Search for the cell housing the specified text and yield its [X, Y] center coordinate. 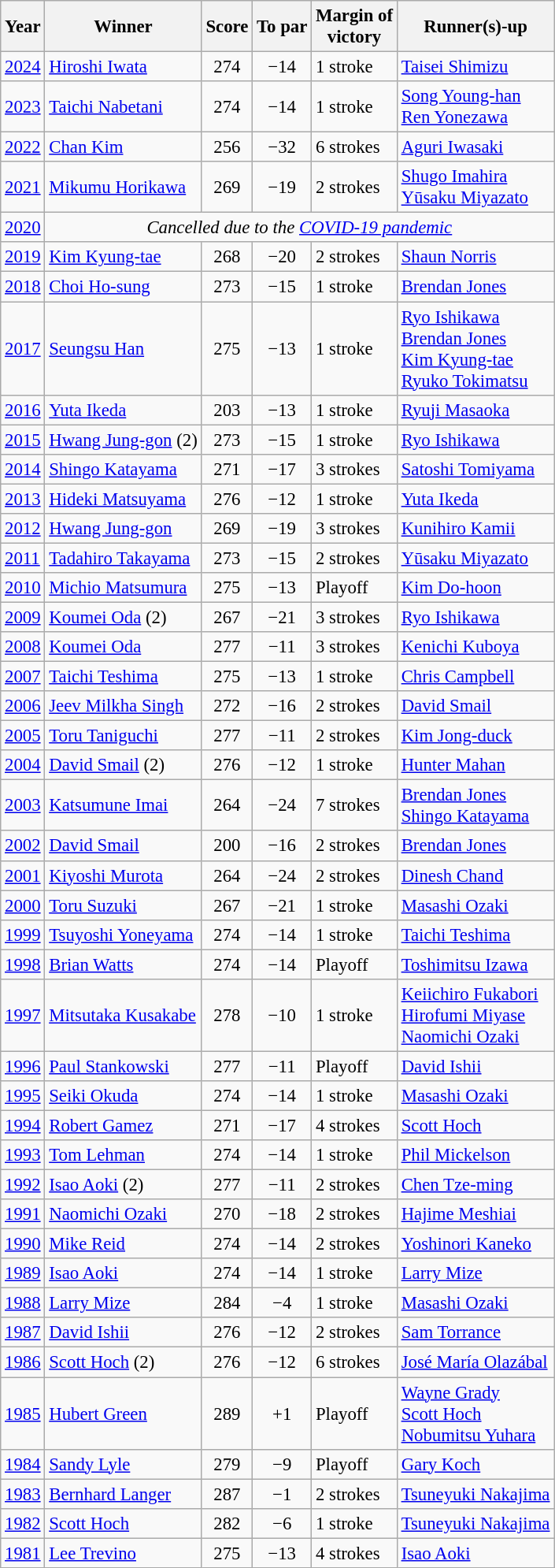
Tsuyoshi Yoneyama [123, 934]
2023 [23, 107]
2000 [23, 905]
Paul Stankowski [123, 1066]
Hiroshi Iwata [123, 67]
Satoshi Tomiyama [475, 469]
Wayne Grady Scott Hoch Nobumitsu Yuhara [475, 1414]
1998 [23, 964]
2001 [23, 875]
1982 [23, 1523]
−1 [282, 1494]
Toru Taniguchi [123, 736]
Katsumune Imai [123, 805]
282 [227, 1523]
Seiki Okuda [123, 1096]
−18 [282, 1214]
Brian Watts [123, 964]
Naomichi Ozaki [123, 1214]
Shingo Katayama [123, 469]
Ryuji Masaoka [475, 410]
Koumei Oda (2) [123, 617]
Hajime Meshiai [475, 1214]
Isao Aoki (2) [123, 1185]
Chris Campbell [475, 677]
Kim Jong-duck [475, 736]
1981 [23, 1553]
Koumei Oda [123, 647]
Kim Do-hoon [475, 588]
Hwang Jung-gon [123, 529]
1983 [23, 1494]
Hubert Green [123, 1414]
1986 [23, 1362]
Ryo Ishikawa Brendan Jones Kim Kyung-tae Ryuko Tokimatsu [475, 348]
Bernhard Langer [123, 1494]
2016 [23, 410]
Choi Ho-sung [123, 287]
284 [227, 1303]
2005 [23, 736]
1984 [23, 1464]
1990 [23, 1244]
2013 [23, 499]
2014 [23, 469]
−10 [282, 1016]
Phil Mickelson [475, 1155]
Taisei Shimizu [475, 67]
1997 [23, 1016]
Michio Matsumura [123, 588]
Toru Suzuki [123, 905]
Seungsu Han [123, 348]
Mitsutaka Kusakabe [123, 1016]
203 [227, 410]
2004 [23, 765]
Shugo Imahira Yūsaku Miyazato [475, 188]
2007 [23, 677]
Hideki Matsuyama [123, 499]
Scott Hoch (2) [123, 1362]
Mikumu Horikawa [123, 188]
Cancelled due to the COVID-19 pandemic [299, 228]
−20 [282, 258]
Aguri Iwasaki [475, 147]
Year [23, 27]
Margin ofvictory [354, 27]
7 strokes [354, 805]
Chen Tze-ming [475, 1185]
Tadahiro Takayama [123, 558]
Gary Koch [475, 1464]
Winner [123, 27]
Kim Kyung-tae [123, 258]
Lee Trevino [123, 1553]
289 [227, 1414]
+1 [282, 1414]
256 [227, 147]
2011 [23, 558]
Kenichi Kuboya [475, 647]
287 [227, 1494]
279 [227, 1464]
2017 [23, 348]
1992 [23, 1185]
−4 [282, 1303]
1995 [23, 1096]
Yūsaku Miyazato [475, 558]
Runner(s)-up [475, 27]
2019 [23, 258]
−6 [282, 1523]
Kunihiro Kamii [475, 529]
1985 [23, 1414]
Hunter Mahan [475, 765]
−9 [282, 1464]
2010 [23, 588]
2021 [23, 188]
1988 [23, 1303]
Taichi Nabetani [123, 107]
Kiyoshi Murota [123, 875]
1993 [23, 1155]
2008 [23, 647]
Score [227, 27]
1999 [23, 934]
2006 [23, 706]
Brendan Jones Shingo Katayama [475, 805]
2018 [23, 287]
Sandy Lyle [123, 1464]
1991 [23, 1214]
To par [282, 27]
1987 [23, 1332]
−32 [282, 147]
1994 [23, 1125]
2003 [23, 805]
Yoshinori Kaneko [475, 1244]
200 [227, 846]
Tom Lehman [123, 1155]
Chan Kim [123, 147]
278 [227, 1016]
José María Olazábal [475, 1362]
Hwang Jung-gon (2) [123, 440]
2022 [23, 147]
2012 [23, 529]
Toshimitsu Izawa [475, 964]
2024 [23, 67]
Dinesh Chand [475, 875]
2002 [23, 846]
Jeev Milkha Singh [123, 706]
1989 [23, 1273]
Shaun Norris [475, 258]
Song Young-han Ren Yonezawa [475, 107]
272 [227, 706]
2020 [23, 228]
2015 [23, 440]
Mike Reid [123, 1244]
David Smail (2) [123, 765]
Keiichiro Fukabori Hirofumi Miyase Naomichi Ozaki [475, 1016]
270 [227, 1214]
268 [227, 258]
2009 [23, 617]
1996 [23, 1066]
Robert Gamez [123, 1125]
Sam Torrance [475, 1332]
